Detect which cell encompasses the target text, then output its [x, y] center coordinate. 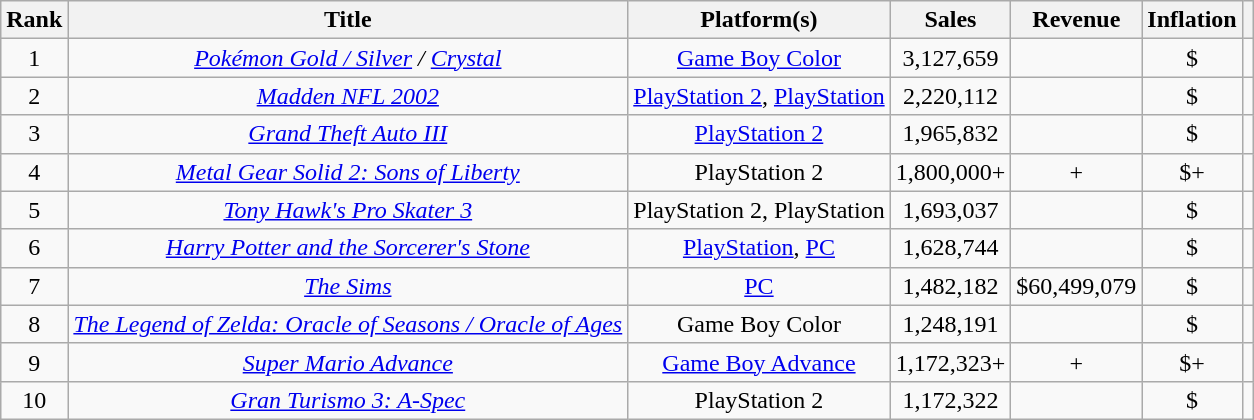
1 [34, 58]
9 [34, 362]
6 [34, 248]
3,127,659 [950, 58]
Game Boy Advance [759, 362]
1,965,832 [950, 134]
Pokémon Gold / Silver / Crystal [348, 58]
Rank [34, 20]
Tony Hawk's Pro Skater 3 [348, 210]
4 [34, 172]
7 [34, 286]
Title [348, 20]
Super Mario Advance [348, 362]
Sales [950, 20]
1,248,191 [950, 324]
PlayStation, PC [759, 248]
8 [34, 324]
10 [34, 400]
1,800,000+ [950, 172]
Gran Turismo 3: A-Spec [348, 400]
Harry Potter and the Sorcerer's Stone [348, 248]
2 [34, 96]
Inflation [1192, 20]
3 [34, 134]
5 [34, 210]
Metal Gear Solid 2: Sons of Liberty [348, 172]
1,693,037 [950, 210]
1,628,744 [950, 248]
1,172,322 [950, 400]
1,482,182 [950, 286]
Platform(s) [759, 20]
Grand Theft Auto III [348, 134]
$60,499,079 [1076, 286]
The Legend of Zelda: Oracle of Seasons / Oracle of Ages [348, 324]
The Sims [348, 286]
Madden NFL 2002 [348, 96]
Revenue [1076, 20]
PC [759, 286]
2,220,112 [950, 96]
1,172,323+ [950, 362]
